Return the [X, Y] coordinate for the center point of the cell that contains the specified text.  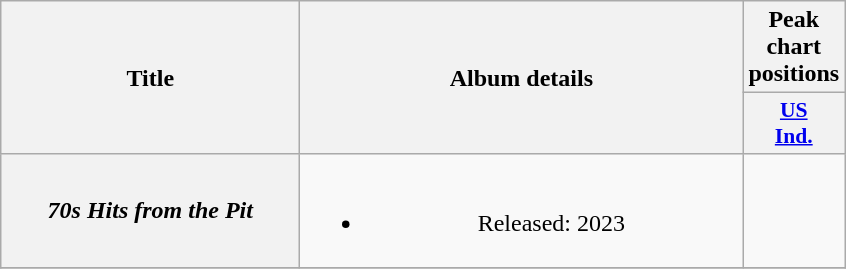
Peak chart positions [794, 47]
Title [150, 78]
Released: 2023 [522, 210]
70s Hits from the Pit [150, 210]
Album details [522, 78]
USInd. [794, 124]
